Search for the cell housing the specified text and yield its (x, y) center coordinate. 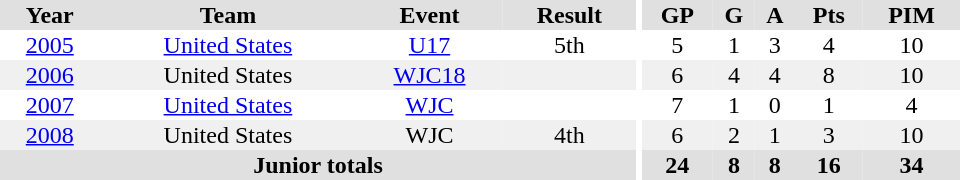
24 (678, 165)
PIM (912, 15)
A (775, 15)
5 (678, 45)
7 (678, 105)
Team (228, 15)
2007 (50, 105)
Pts (829, 15)
2008 (50, 135)
WJC18 (429, 75)
5th (570, 45)
U17 (429, 45)
Event (429, 15)
GP (678, 15)
Year (50, 15)
2006 (50, 75)
Result (570, 15)
0 (775, 105)
2005 (50, 45)
4th (570, 135)
2 (734, 135)
Junior totals (318, 165)
34 (912, 165)
G (734, 15)
16 (829, 165)
